Find where the given text appears and provide that cell's center as (X, Y) coordinate. 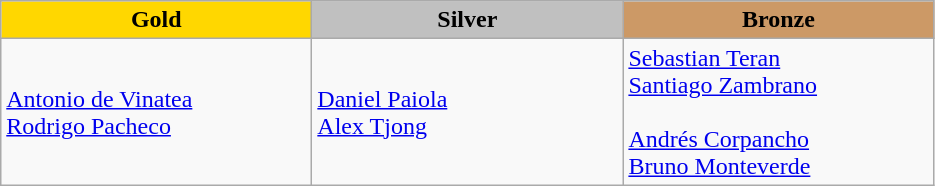
Gold (156, 20)
Bronze (778, 20)
Silver (468, 20)
Daniel PaiolaAlex Tjong (468, 112)
Sebastian TeranSantiago ZambranoAndrés CorpanchoBruno Monteverde (778, 112)
Antonio de VinateaRodrigo Pacheco (156, 112)
